Output the (x, y) coordinate of the center of the cell containing the given text.  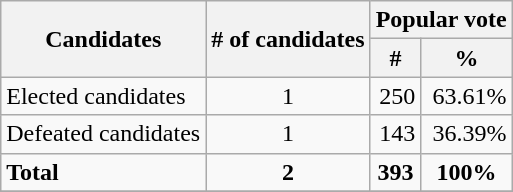
250 (396, 96)
36.39% (466, 134)
Elected candidates (104, 96)
2 (288, 172)
Candidates (104, 39)
# of candidates (288, 39)
100% (466, 172)
63.61% (466, 96)
# (396, 58)
143 (396, 134)
Total (104, 172)
Defeated candidates (104, 134)
Popular vote (441, 20)
393 (396, 172)
% (466, 58)
